Pinpoint the cell where the given text exists, returning its [x, y] midpoint coordinate. 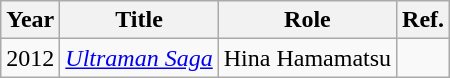
Title [139, 20]
Ref. [424, 20]
Hina Hamamatsu [307, 58]
Ultraman Saga [139, 58]
2012 [30, 58]
Role [307, 20]
Year [30, 20]
